Provide the (X, Y) coordinate of the cell's center where the given text is located.  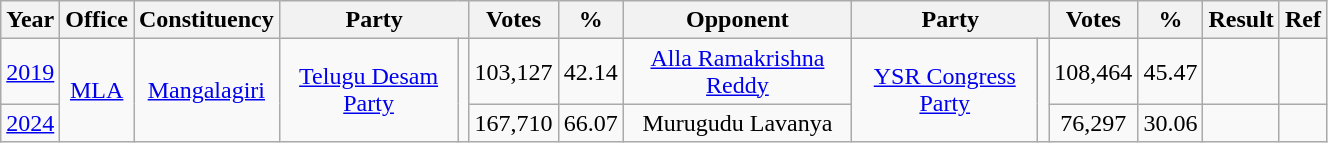
YSR Congress Party (945, 90)
167,710 (514, 123)
Office (97, 20)
Murugudu Lavanya (738, 123)
103,127 (514, 72)
MLA (97, 90)
Opponent (738, 20)
2019 (30, 72)
42.14 (590, 72)
108,464 (1094, 72)
Result (1241, 20)
Mangalagiri (207, 90)
66.07 (590, 123)
Constituency (207, 20)
Ref (1302, 20)
76,297 (1094, 123)
Year (30, 20)
30.06 (1170, 123)
Telugu Desam Party (368, 90)
2024 (30, 123)
45.47 (1170, 72)
Alla Ramakrishna Reddy (738, 72)
